Output the (x, y) coordinate of the center of the cell containing the given text.  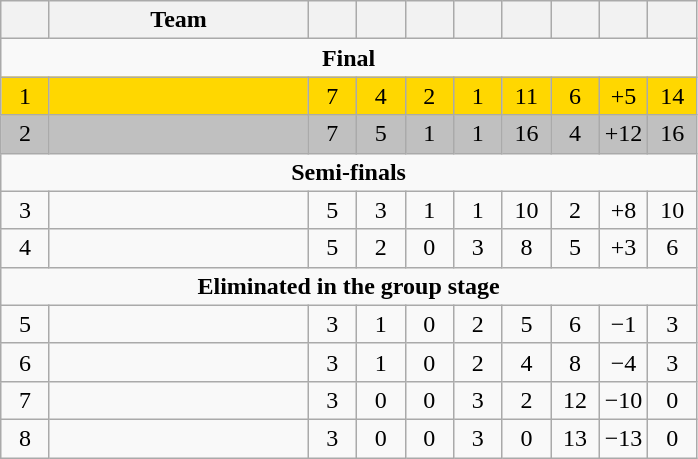
−13 (624, 438)
11 (526, 96)
+5 (624, 96)
Team (178, 20)
Eliminated in the group stage (349, 286)
+3 (624, 248)
13 (576, 438)
+8 (624, 210)
12 (576, 400)
14 (672, 96)
+12 (624, 134)
Final (349, 58)
−10 (624, 400)
−4 (624, 362)
−1 (624, 324)
Semi-finals (349, 172)
